For the text-containing cell, return its midpoint in (X, Y) coordinate format. 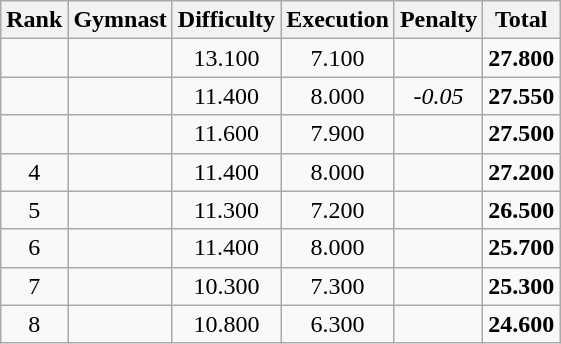
7 (34, 286)
25.300 (522, 286)
27.200 (522, 172)
7.100 (338, 58)
Total (522, 20)
26.500 (522, 210)
27.550 (522, 96)
Execution (338, 20)
11.300 (226, 210)
27.500 (522, 134)
5 (34, 210)
Gymnast (120, 20)
Rank (34, 20)
7.900 (338, 134)
Penalty (438, 20)
11.600 (226, 134)
6.300 (338, 324)
Difficulty (226, 20)
10.300 (226, 286)
10.800 (226, 324)
-0.05 (438, 96)
13.100 (226, 58)
8 (34, 324)
27.800 (522, 58)
4 (34, 172)
6 (34, 248)
24.600 (522, 324)
7.300 (338, 286)
25.700 (522, 248)
7.200 (338, 210)
